Scan for the cell matching the given text and deliver its (x, y) coordinate at center. 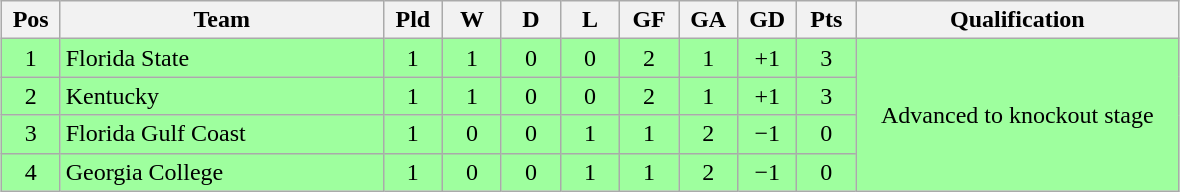
L (590, 20)
Florida State (222, 58)
Pts (826, 20)
Florida Gulf Coast (222, 134)
GF (650, 20)
W (472, 20)
Kentucky (222, 96)
D (530, 20)
GD (768, 20)
Team (222, 20)
Qualification (1018, 20)
Pld (412, 20)
GA (708, 20)
Pos (30, 20)
Advanced to knockout stage (1018, 115)
4 (30, 172)
Georgia College (222, 172)
